Find where the given text appears and provide that cell's center as [x, y] coordinate. 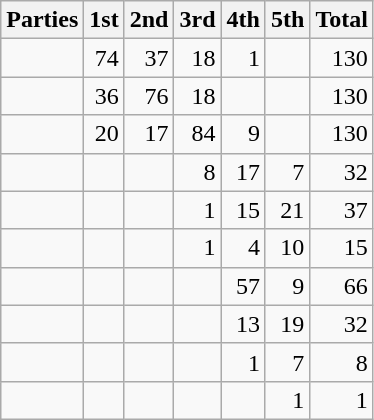
36 [104, 96]
66 [342, 286]
4th [243, 20]
4 [243, 248]
5th [287, 20]
21 [287, 210]
10 [287, 248]
Parties [42, 20]
76 [149, 96]
57 [243, 286]
20 [104, 134]
2nd [149, 20]
1st [104, 20]
3rd [198, 20]
13 [243, 324]
Total [342, 20]
19 [287, 324]
84 [198, 134]
74 [104, 58]
